Find where the given text appears and provide that cell's center as [x, y] coordinate. 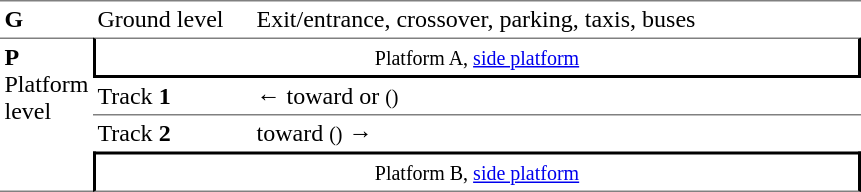
Track 2 [172, 134]
G [46, 19]
PPlatform level [46, 115]
Exit/entrance, crossover, parking, taxis, buses [556, 19]
Track 1 [172, 97]
Ground level [172, 19]
Platform A, side platform [477, 58]
toward () → [556, 134]
Platform B, side platform [477, 172]
← toward or () [556, 97]
